Provide the (x, y) coordinate of the cell's center where the given text is located.  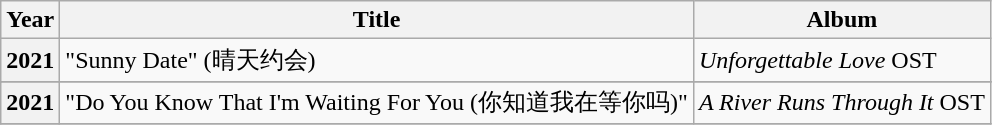
Title (377, 20)
"Do You Know That I'm Waiting For You (你知道我在等你吗)" (377, 102)
A River Runs Through It OST (842, 102)
Album (842, 20)
Unforgettable Love OST (842, 60)
"Sunny Date" (晴天约会) (377, 60)
Year (30, 20)
